Provide the [x, y] coordinate of the cell's center where the given text is located.  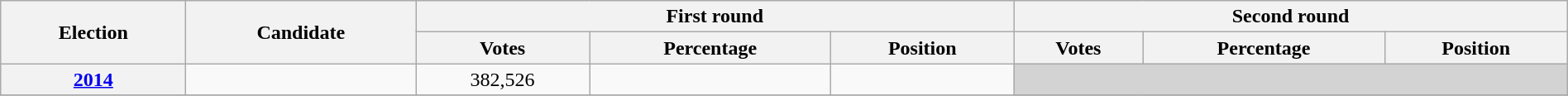
Second round [1290, 17]
2014 [93, 79]
First round [715, 17]
Election [93, 32]
382,526 [503, 79]
Candidate [301, 32]
